Search for the cell housing the specified text and yield its [x, y] center coordinate. 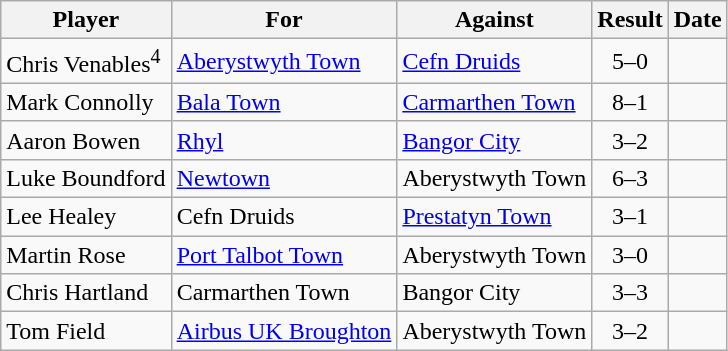
Player [86, 20]
Mark Connolly [86, 102]
Date [698, 20]
6–3 [630, 178]
Aaron Bowen [86, 140]
Chris Hartland [86, 293]
Bala Town [284, 102]
For [284, 20]
Tom Field [86, 331]
Chris Venables4 [86, 62]
5–0 [630, 62]
3–0 [630, 255]
Luke Boundford [86, 178]
Prestatyn Town [494, 217]
8–1 [630, 102]
3–1 [630, 217]
3–3 [630, 293]
Newtown [284, 178]
Against [494, 20]
Martin Rose [86, 255]
Rhyl [284, 140]
Airbus UK Broughton [284, 331]
Result [630, 20]
Lee Healey [86, 217]
Port Talbot Town [284, 255]
